Provide the [X, Y] coordinate of the cell's center where the given text is located.  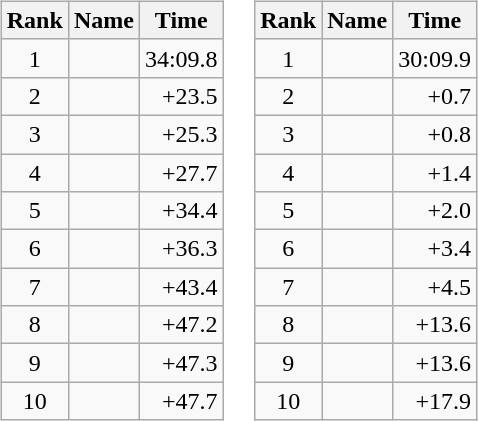
+2.0 [435, 211]
+4.5 [435, 287]
+0.7 [435, 96]
+0.8 [435, 134]
+25.3 [181, 134]
30:09.9 [435, 58]
+1.4 [435, 173]
+3.4 [435, 249]
+47.3 [181, 363]
+27.7 [181, 173]
+17.9 [435, 401]
34:09.8 [181, 58]
+43.4 [181, 287]
+36.3 [181, 249]
+34.4 [181, 211]
+47.2 [181, 325]
+47.7 [181, 401]
+23.5 [181, 96]
